Determine the [X, Y] coordinate at the center of the cell enclosing the given text.  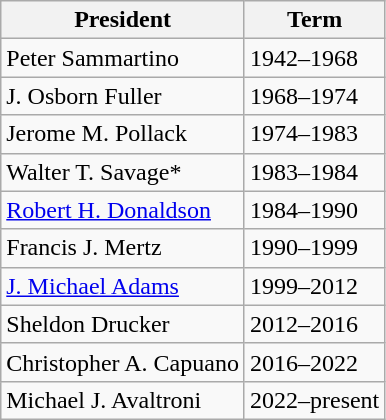
2016–2022 [314, 362]
Robert H. Donaldson [123, 210]
1968–1974 [314, 96]
1999–2012 [314, 286]
Walter T. Savage* [123, 172]
2022–present [314, 400]
Michael J. Avaltroni [123, 400]
2012–2016 [314, 324]
Term [314, 20]
Jerome M. Pollack [123, 134]
J. Osborn Fuller [123, 96]
Peter Sammartino [123, 58]
1942–1968 [314, 58]
1990–1999 [314, 248]
President [123, 20]
Christopher A. Capuano [123, 362]
Sheldon Drucker [123, 324]
Francis J. Mertz [123, 248]
1983–1984 [314, 172]
J. Michael Adams [123, 286]
1974–1983 [314, 134]
1984–1990 [314, 210]
